Output the (X, Y) coordinate of the center of the cell containing the given text.  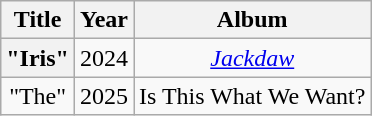
"Iris" (38, 58)
Title (38, 20)
Year (104, 20)
Jackdaw (252, 58)
2024 (104, 58)
Is This What We Want? (252, 96)
2025 (104, 96)
Album (252, 20)
"The" (38, 96)
